Return [X, Y] of the center of cell containing provided text 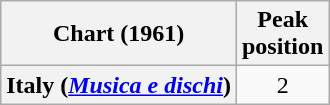
Italy (Musica e dischi) [119, 85]
2 [282, 85]
Peakposition [282, 34]
Chart (1961) [119, 34]
